Find where the given text appears and provide that cell's center as (x, y) coordinate. 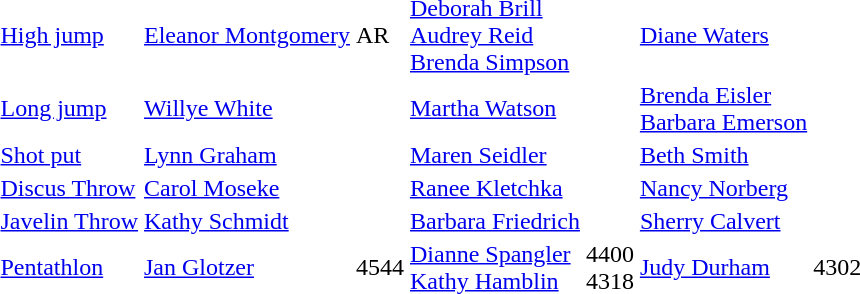
Nancy Norberg (723, 188)
Ranee Kletchka (494, 188)
Maren Seidler (494, 155)
Beth Smith (723, 155)
Martha Watson (494, 108)
Willye White (248, 108)
Kathy Schmidt (248, 221)
Sherry Calvert (723, 221)
Barbara Friedrich (494, 221)
Brenda Eisler Barbara Emerson (723, 108)
Carol Moseke (248, 188)
Lynn Graham (248, 155)
